Determine the (x, y) coordinate at the center of the cell enclosing the given text.  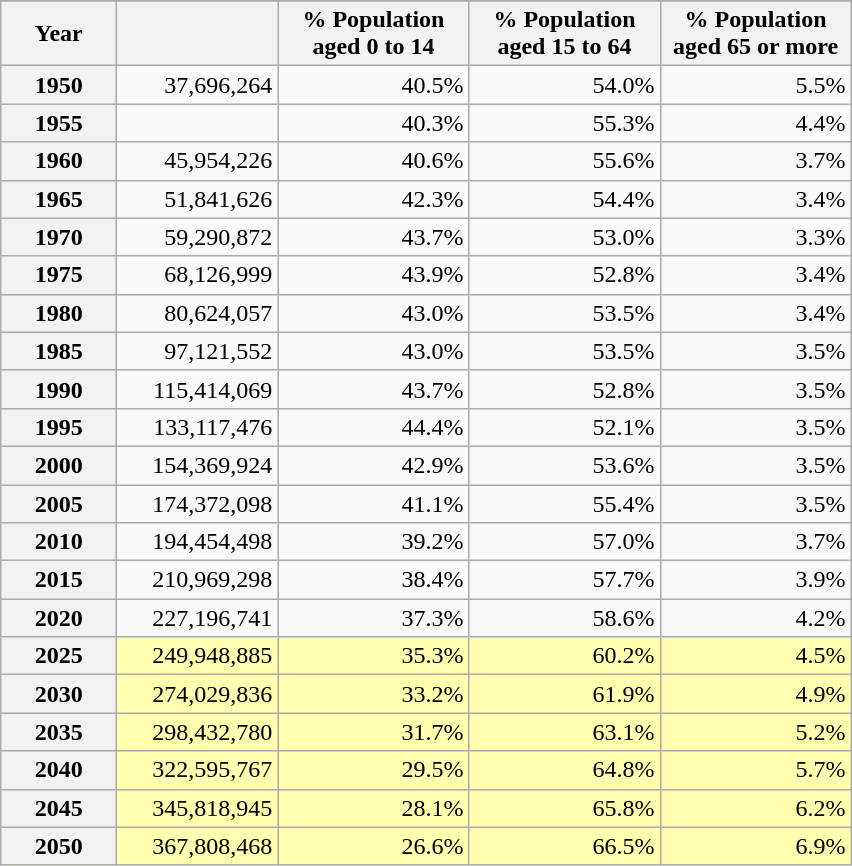
35.3% (374, 656)
2040 (59, 770)
6.2% (756, 808)
54.4% (564, 199)
5.2% (756, 732)
2020 (59, 618)
65.8% (564, 808)
298,432,780 (198, 732)
1975 (59, 275)
45,954,226 (198, 161)
115,414,069 (198, 389)
% Populationaged 65 or more (756, 34)
4.2% (756, 618)
1995 (59, 427)
37.3% (374, 618)
53.0% (564, 237)
66.5% (564, 846)
57.0% (564, 542)
26.6% (374, 846)
345,818,945 (198, 808)
227,196,741 (198, 618)
31.7% (374, 732)
61.9% (564, 694)
367,808,468 (198, 846)
4.9% (756, 694)
6.9% (756, 846)
2005 (59, 503)
39.2% (374, 542)
2025 (59, 656)
1980 (59, 313)
1990 (59, 389)
28.1% (374, 808)
154,369,924 (198, 465)
% Populationaged 0 to 14 (374, 34)
43.9% (374, 275)
42.9% (374, 465)
1985 (59, 351)
% Populationaged 15 to 64 (564, 34)
40.5% (374, 85)
40.6% (374, 161)
59,290,872 (198, 237)
274,029,836 (198, 694)
63.1% (564, 732)
64.8% (564, 770)
38.4% (374, 580)
97,121,552 (198, 351)
1960 (59, 161)
1965 (59, 199)
1955 (59, 123)
5.5% (756, 85)
2045 (59, 808)
58.6% (564, 618)
57.7% (564, 580)
80,624,057 (198, 313)
41.1% (374, 503)
2030 (59, 694)
2035 (59, 732)
249,948,885 (198, 656)
3.3% (756, 237)
55.3% (564, 123)
Year (59, 34)
68,126,999 (198, 275)
2015 (59, 580)
55.6% (564, 161)
60.2% (564, 656)
33.2% (374, 694)
322,595,767 (198, 770)
54.0% (564, 85)
42.3% (374, 199)
3.9% (756, 580)
44.4% (374, 427)
1950 (59, 85)
2050 (59, 846)
133,117,476 (198, 427)
4.5% (756, 656)
210,969,298 (198, 580)
174,372,098 (198, 503)
4.4% (756, 123)
2010 (59, 542)
2000 (59, 465)
37,696,264 (198, 85)
1970 (59, 237)
5.7% (756, 770)
29.5% (374, 770)
194,454,498 (198, 542)
53.6% (564, 465)
51,841,626 (198, 199)
52.1% (564, 427)
40.3% (374, 123)
55.4% (564, 503)
